Identify which cell holds the provided text, then report its (x, y) central coordinate. 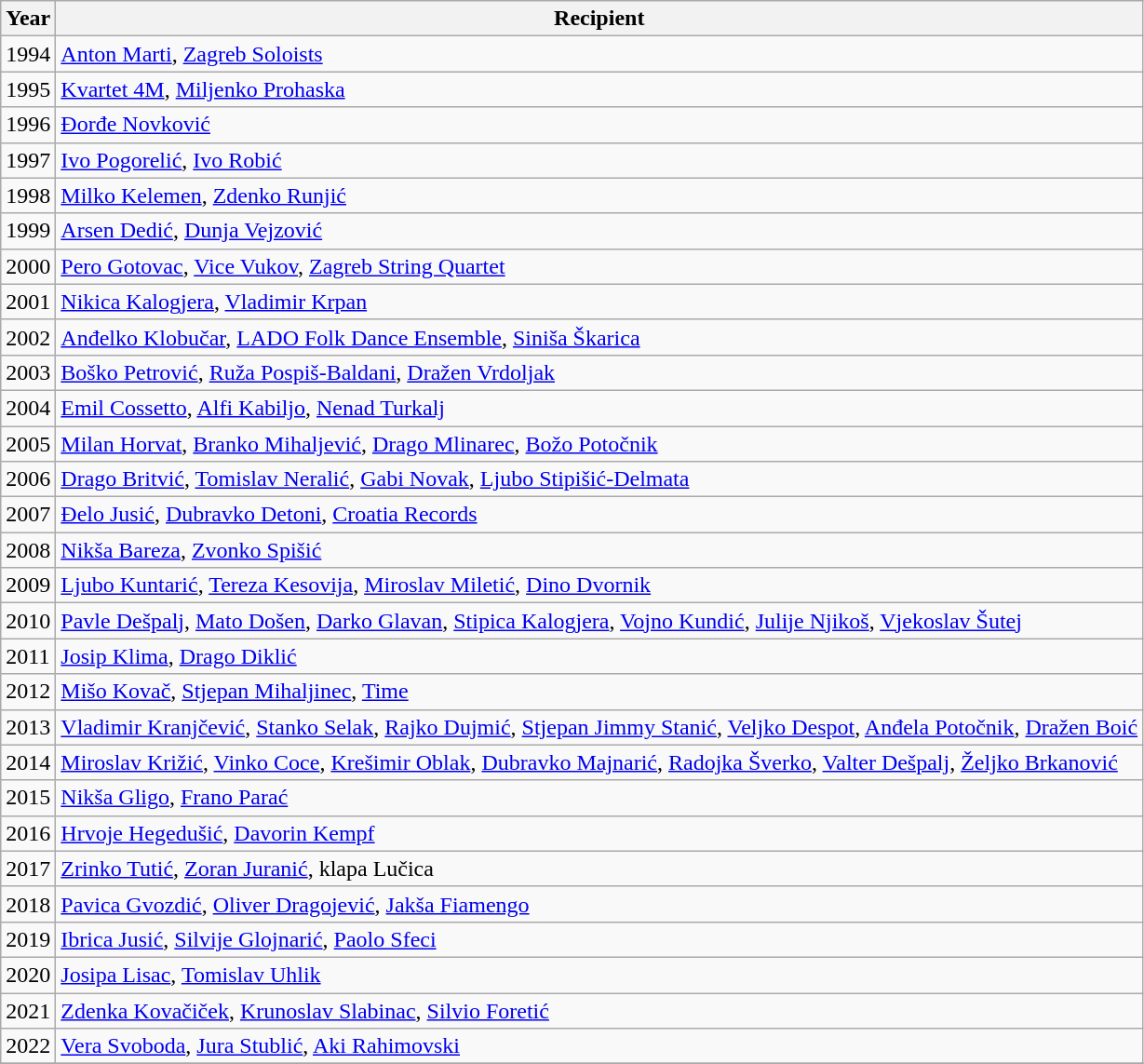
Milko Kelemen, Zdenko Runjić (599, 195)
1995 (28, 89)
2015 (28, 798)
Miroslav Križić, Vinko Coce, Krešimir Oblak, Dubravko Majnarić, Radojka Šverko, Valter Dešpalj, Željko Brkanović (599, 762)
Đorđe Novković (599, 125)
1996 (28, 125)
Pero Gotovac, Vice Vukov, Zagreb String Quartet (599, 266)
2014 (28, 762)
2011 (28, 656)
Recipient (599, 19)
2017 (28, 869)
Mišo Kovač, Stjepan Mihaljinec, Time (599, 692)
2005 (28, 444)
Đelo Jusić, Dubravko Detoni, Croatia Records (599, 515)
Emil Cossetto, Alfi Kabiljo, Nenad Turkalj (599, 408)
Arsen Dedić, Dunja Vejzović (599, 231)
1997 (28, 160)
Nikša Gligo, Frano Parać (599, 798)
2018 (28, 904)
Pavica Gvozdić, Oliver Dragojević, Jakša Fiamengo (599, 904)
2021 (28, 1010)
Pavle Dešpalj, Mato Došen, Darko Glavan, Stipica Kalogjera, Vojno Kundić, Julije Njikoš, Vjekoslav Šutej (599, 621)
Milan Horvat, Branko Mihaljević, Drago Mlinarec, Božo Potočnik (599, 444)
2020 (28, 975)
Year (28, 19)
2019 (28, 939)
Boško Petrović, Ruža Pospiš-Baldani, Dražen Vrdoljak (599, 372)
2012 (28, 692)
Hrvoje Hegedušić, Davorin Kempf (599, 833)
Vladimir Kranjčević, Stanko Selak, Rajko Dujmić, Stjepan Jimmy Stanić, Veljko Despot, Anđela Potočnik, Dražen Boić (599, 727)
Ibrica Jusić, Silvije Glojnarić, Paolo Sfeci (599, 939)
Ivo Pogorelić, Ivo Robić (599, 160)
Zrinko Tutić, Zoran Juranić, klapa Lučica (599, 869)
Nikica Kalogjera, Vladimir Krpan (599, 302)
Kvartet 4M, Miljenko Prohaska (599, 89)
2001 (28, 302)
2016 (28, 833)
1999 (28, 231)
Drago Britvić, Tomislav Neralić, Gabi Novak, Ljubo Stipišić-Delmata (599, 479)
Josip Klima, Drago Diklić (599, 656)
Josipa Lisac, Tomislav Uhlik (599, 975)
Ljubo Kuntarić, Tereza Kesovija, Miroslav Miletić, Dino Dvornik (599, 586)
2003 (28, 372)
2006 (28, 479)
Vera Svoboda, Jura Stublić, Aki Rahimovski (599, 1046)
Nikša Bareza, Zvonko Spišić (599, 550)
2004 (28, 408)
2013 (28, 727)
2022 (28, 1046)
Anđelko Klobučar, LADO Folk Dance Ensemble, Siniša Škarica (599, 337)
2009 (28, 586)
2010 (28, 621)
2000 (28, 266)
Anton Marti, Zagreb Soloists (599, 54)
2008 (28, 550)
2002 (28, 337)
2007 (28, 515)
1998 (28, 195)
1994 (28, 54)
Zdenka Kovačiček, Krunoslav Slabinac, Silvio Foretić (599, 1010)
